Provide the [x, y] coordinate of the cell's center where the given text is located.  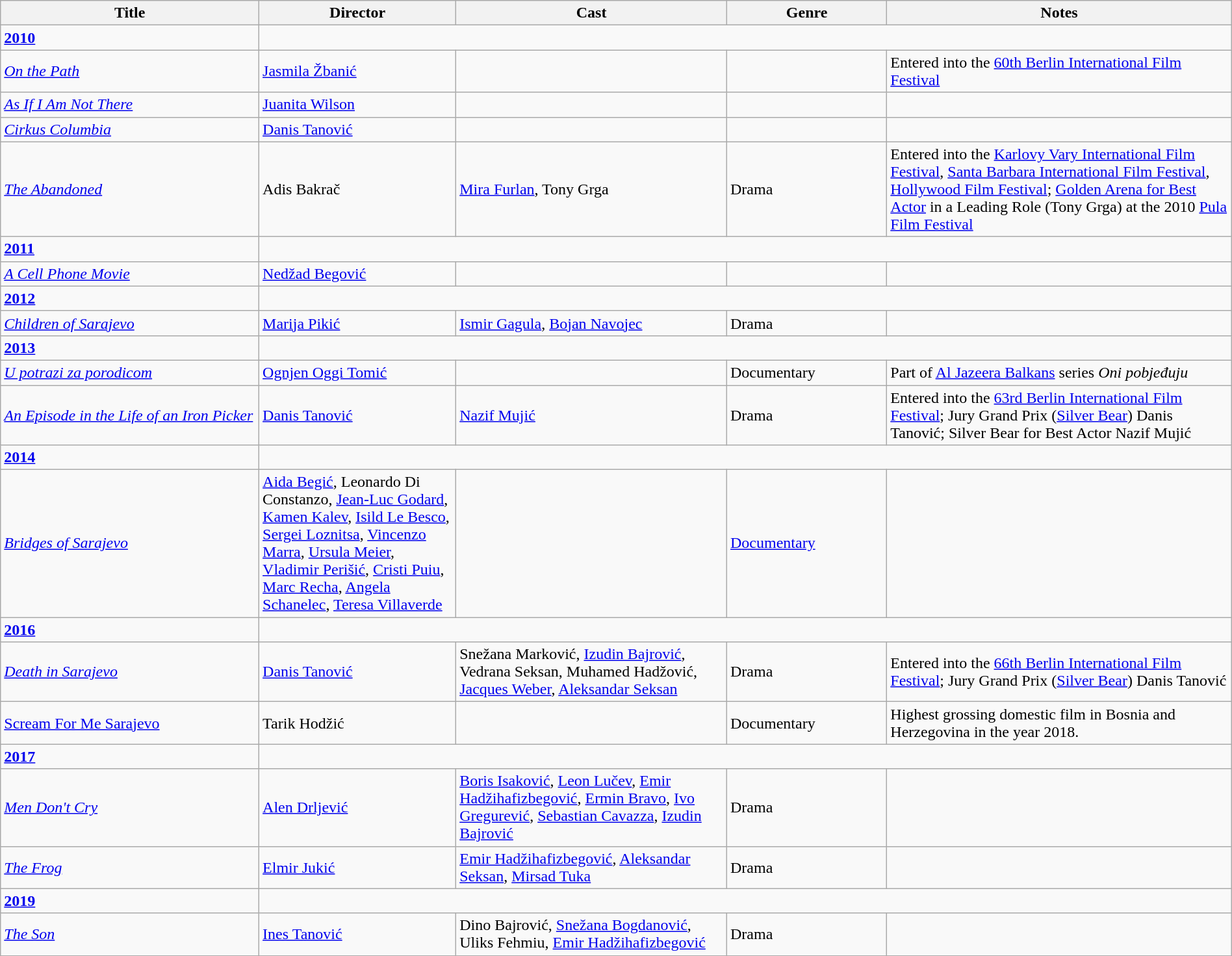
Children of Sarajevo [130, 323]
Director [357, 13]
Entered into the 60th Berlin International Film Festival [1059, 71]
Emir Hadžihafizbegović, Aleksandar Seksan, Mirsad Tuka [591, 867]
2014 [130, 458]
Title [130, 13]
2017 [130, 756]
Mira Furlan, Tony Grga [591, 189]
2012 [130, 298]
Adis Bakrač [357, 189]
The Frog [130, 867]
2019 [130, 901]
Nazif Mujić [591, 415]
The Abandoned [130, 189]
2010 [130, 38]
Death in Sarajevo [130, 672]
The Son [130, 935]
Tarik Hodžić [357, 723]
2016 [130, 630]
Notes [1059, 13]
As If I Am Not There [130, 105]
Ines Tanović [357, 935]
Jasmila Žbanić [357, 71]
Ognjen Oggi Tomić [357, 372]
Cast [591, 13]
Nedžad Begović [357, 274]
2013 [130, 348]
Snežana Marković, Izudin Bajrović, Vedrana Seksan, Muhamed Hadžović, Jacques Weber, Aleksandar Seksan [591, 672]
Cirkus Columbia [130, 129]
Alen Drljević [357, 807]
Boris Isaković, Leon Lučev, Emir Hadžihafizbegović, Ermin Bravo, Ivo Gregurević, Sebastian Cavazza, Izudin Bajrović [591, 807]
Ismir Gagula, Bojan Navojec [591, 323]
Marija Pikić [357, 323]
Men Don't Cry [130, 807]
A Cell Phone Movie [130, 274]
Part of Al Jazeera Balkans series Oni pobjeđuju [1059, 372]
Juanita Wilson [357, 105]
Scream For Me Sarajevo [130, 723]
On the Path [130, 71]
Entered into the 66th Berlin International Film Festival; Jury Grand Prix (Silver Bear) Danis Tanović [1059, 672]
Elmir Jukić [357, 867]
An Episode in the Life of an Iron Picker [130, 415]
U potrazi za porodicom [130, 372]
Bridges of Sarajevo [130, 543]
Genre [806, 13]
2011 [130, 249]
Entered into the 63rd Berlin International Film Festival; Jury Grand Prix (Silver Bear) Danis Tanović; Silver Bear for Best Actor Nazif Mujić [1059, 415]
Highest grossing domestic film in Bosnia and Herzegovina in the year 2018. [1059, 723]
Dino Bajrović, Snežana Bogdanović, Uliks Fehmiu, Emir Hadžihafizbegović [591, 935]
